Determine the (X, Y) coordinate at the center of the cell enclosing the given text.  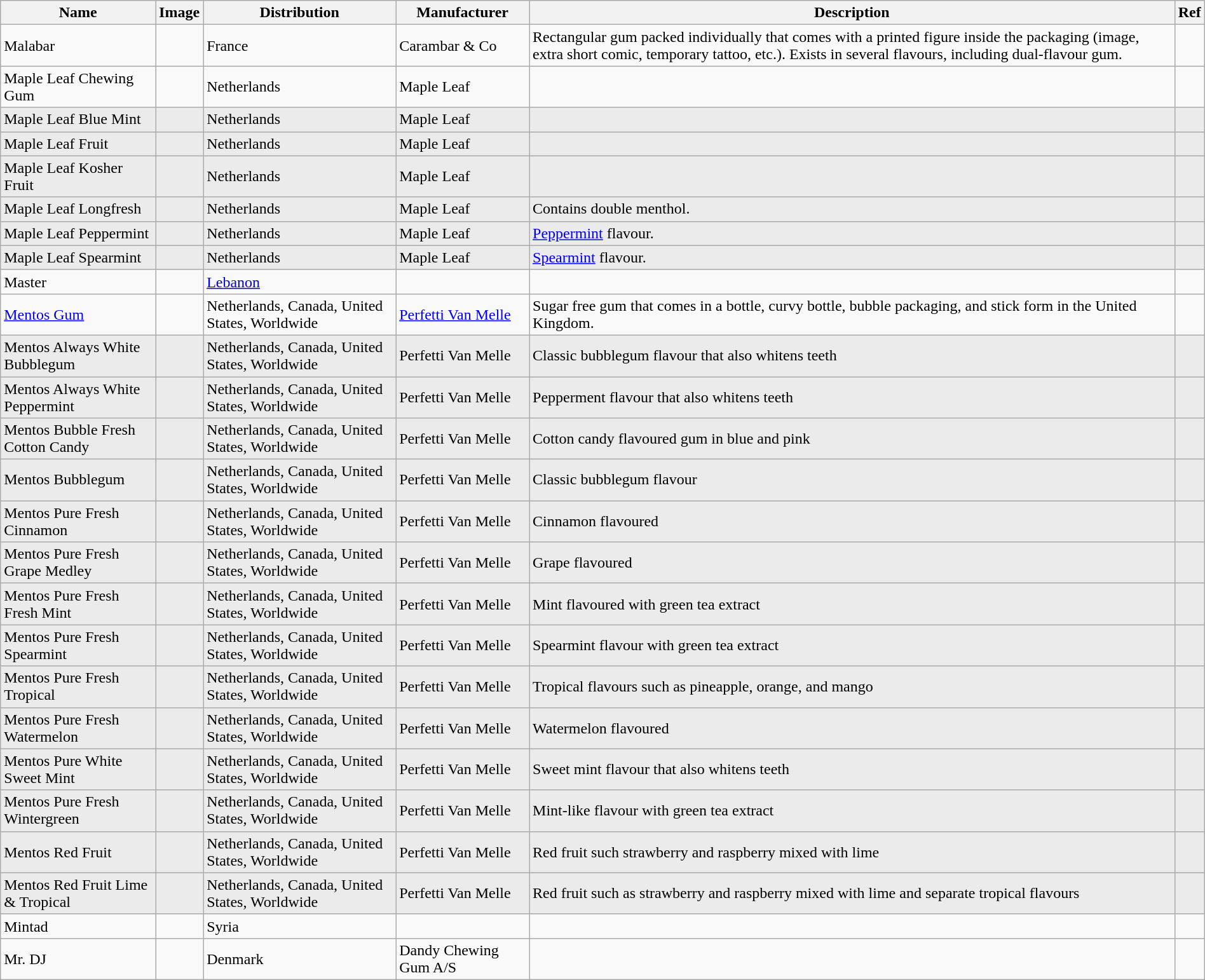
Denmark (300, 958)
Peppermint flavour. (852, 233)
Malabar (78, 46)
Dandy Chewing Gum A/S (463, 958)
France (300, 46)
Contains double menthol. (852, 209)
Manufacturer (463, 13)
Mint flavoured with green tea extract (852, 604)
Mentos Pure Fresh Tropical (78, 686)
Mentos Pure Fresh Spearmint (78, 646)
Mentos Pure White Sweet Mint (78, 769)
Mint-like flavour with green tea extract (852, 811)
Red fruit such strawberry and raspberry mixed with lime (852, 852)
Mentos Bubblegum (78, 480)
Pepperment flavour that also whitens teeth (852, 397)
Carambar & Co (463, 46)
Spearmint flavour with green tea extract (852, 646)
Distribution (300, 13)
Mentos Pure Fresh Watermelon (78, 728)
Mentos Always White Peppermint (78, 397)
Red fruit such as strawberry and raspberry mixed with lime and separate tropical flavours (852, 894)
Mentos Bubble Fresh Cotton Candy (78, 439)
Cotton candy flavoured gum in blue and pink (852, 439)
Classic bubblegum flavour (852, 480)
Image (179, 13)
Mentos Always White Bubblegum (78, 356)
Grape flavoured (852, 563)
Mr. DJ (78, 958)
Maple Leaf Longfresh (78, 209)
Maple Leaf Chewing Gum (78, 86)
Maple Leaf Fruit (78, 144)
Syria (300, 926)
Mentos Pure Fresh Fresh Mint (78, 604)
Tropical flavours such as pineapple, orange, and mango (852, 686)
Name (78, 13)
Cinnamon flavoured (852, 521)
Watermelon flavoured (852, 728)
Description (852, 13)
Spearmint flavour. (852, 257)
Mentos Red Fruit Lime & Tropical (78, 894)
Maple Leaf Blue Mint (78, 119)
Sugar free gum that comes in a bottle, curvy bottle, bubble packaging, and stick form in the United Kingdom. (852, 314)
Maple Leaf Kosher Fruit (78, 177)
Maple Leaf Peppermint (78, 233)
Maple Leaf Spearmint (78, 257)
Mentos Gum (78, 314)
Lebanon (300, 282)
Mentos Pure Fresh Grape Medley (78, 563)
Mentos Pure Fresh Cinnamon (78, 521)
Ref (1190, 13)
Mintad (78, 926)
Classic bubblegum flavour that also whitens teeth (852, 356)
Mentos Pure Fresh Wintergreen (78, 811)
Master (78, 282)
Mentos Red Fruit (78, 852)
Sweet mint flavour that also whitens teeth (852, 769)
